Find where the given text appears and provide that cell's center as (x, y) coordinate. 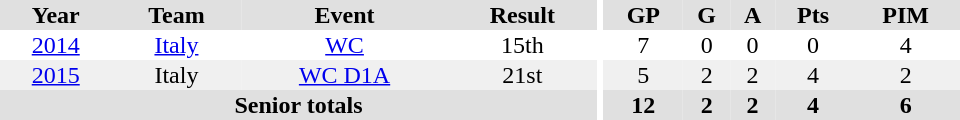
Result (522, 15)
2015 (56, 75)
Senior totals (298, 105)
2014 (56, 45)
12 (644, 105)
A (752, 15)
7 (644, 45)
6 (906, 105)
5 (644, 75)
WC (344, 45)
Team (176, 15)
Pts (813, 15)
GP (644, 15)
15th (522, 45)
G (706, 15)
PIM (906, 15)
WC D1A (344, 75)
Event (344, 15)
21st (522, 75)
Year (56, 15)
